Return the [x, y] coordinate for the center point of the cell that contains the specified text.  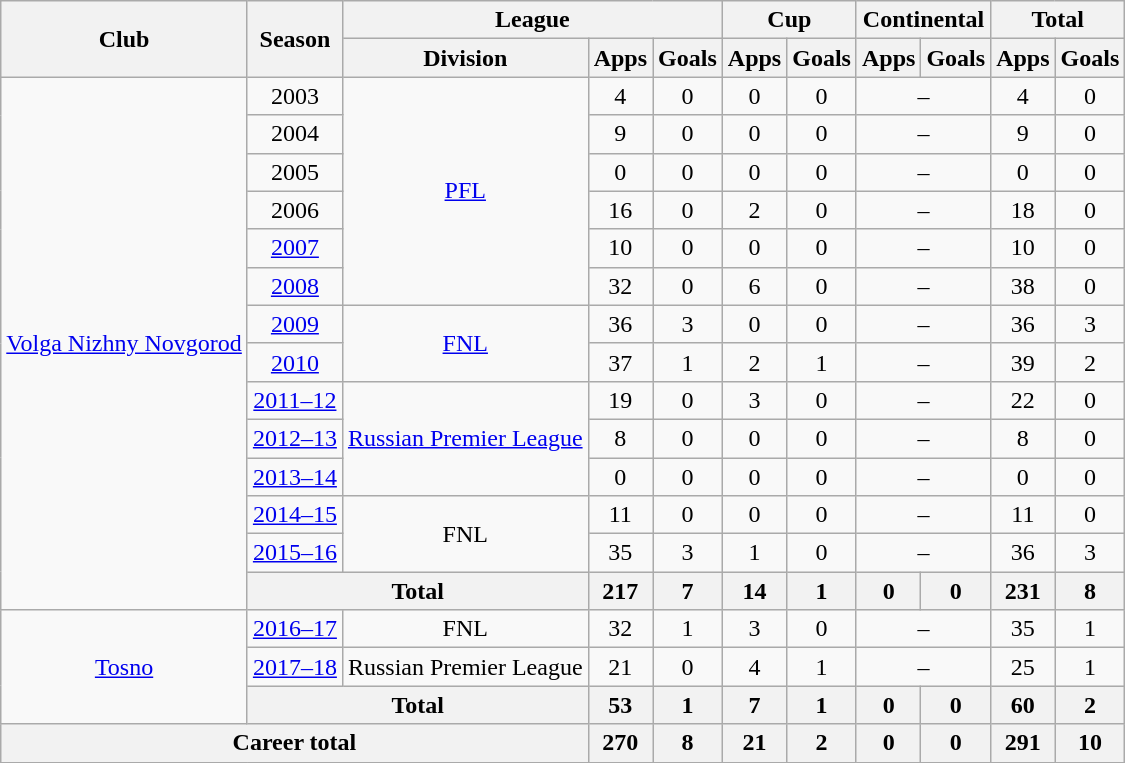
2005 [294, 172]
2016–17 [294, 629]
25 [1023, 667]
2003 [294, 96]
270 [620, 743]
Volga Nizhny Novgorod [124, 344]
Career total [294, 743]
18 [1023, 210]
2011–12 [294, 400]
2014–15 [294, 515]
53 [620, 705]
League [532, 20]
60 [1023, 705]
16 [620, 210]
217 [620, 591]
Continental [923, 20]
2017–18 [294, 667]
Division [465, 58]
2013–14 [294, 477]
6 [754, 286]
Tosno [124, 667]
231 [1023, 591]
2008 [294, 286]
291 [1023, 743]
PFL [465, 191]
Season [294, 39]
37 [620, 362]
Club [124, 39]
Cup [789, 20]
2009 [294, 324]
38 [1023, 286]
22 [1023, 400]
2015–16 [294, 553]
14 [754, 591]
2004 [294, 134]
2007 [294, 248]
2010 [294, 362]
39 [1023, 362]
19 [620, 400]
2006 [294, 210]
2012–13 [294, 438]
